Pinpoint the cell where the given text exists, returning its (x, y) midpoint coordinate. 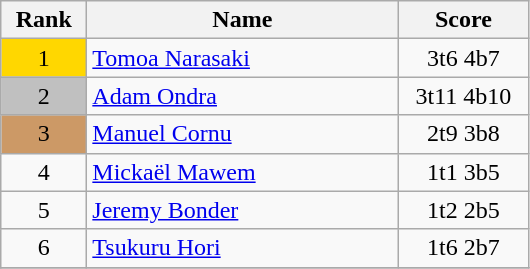
4 (44, 172)
Mickaël Mawem (242, 172)
1t1 3b5 (464, 172)
Jeremy Bonder (242, 210)
6 (44, 248)
3 (44, 134)
2 (44, 96)
Rank (44, 20)
3t6 4b7 (464, 58)
Manuel Cornu (242, 134)
5 (44, 210)
1 (44, 58)
Adam Ondra (242, 96)
3t11 4b10 (464, 96)
Name (242, 20)
Score (464, 20)
Tsukuru Hori (242, 248)
1t2 2b5 (464, 210)
Tomoa Narasaki (242, 58)
2t9 3b8 (464, 134)
1t6 2b7 (464, 248)
